Capture the cell that displays the provided text and extract its (X, Y) central coordinate. 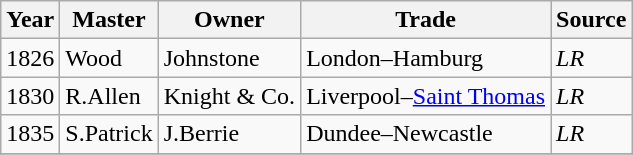
R.Allen (109, 96)
Dundee–Newcastle (426, 134)
Source (592, 20)
1835 (30, 134)
J.Berrie (229, 134)
Owner (229, 20)
London–Hamburg (426, 58)
1826 (30, 58)
S.Patrick (109, 134)
Liverpool–Saint Thomas (426, 96)
Wood (109, 58)
Year (30, 20)
Knight & Co. (229, 96)
Master (109, 20)
1830 (30, 96)
Trade (426, 20)
Johnstone (229, 58)
